Return (x, y) of the center of cell containing provided text 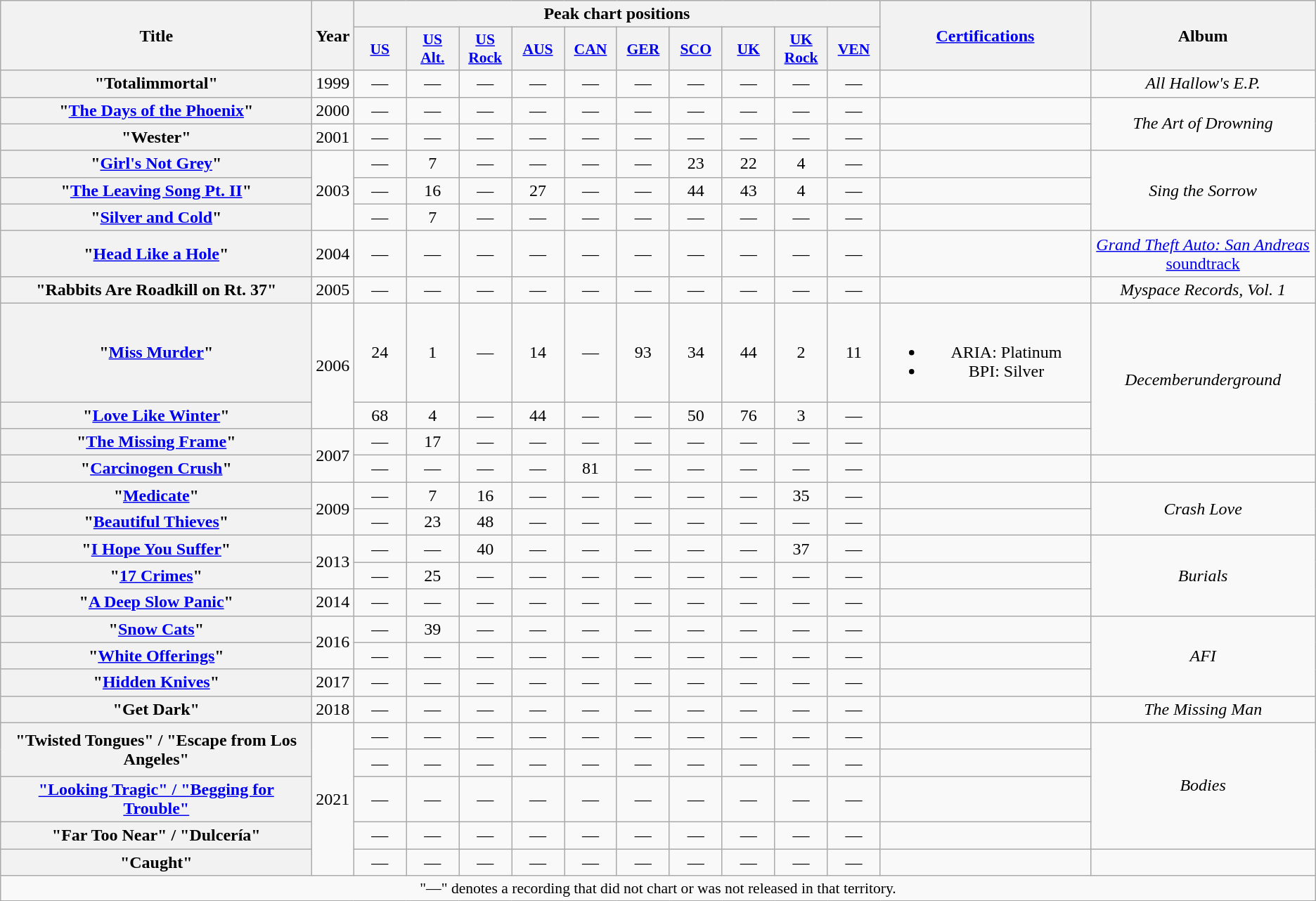
3 (801, 415)
93 (643, 352)
14 (538, 352)
UK (748, 49)
US (380, 49)
The Art of Drowning (1203, 124)
"The Leaving Song Pt. II" (156, 190)
UKRock (801, 49)
2018 (333, 709)
"Hidden Knives" (156, 682)
"Miss Murder" (156, 352)
All Hallow's E.P. (1203, 84)
Peak chart positions (617, 14)
81 (591, 469)
"White Offerings" (156, 656)
2016 (333, 642)
Year (333, 35)
USRock (485, 49)
SCO (696, 49)
"Medicate" (156, 495)
"Carcinogen Crush" (156, 469)
43 (748, 190)
Album (1203, 35)
GER (643, 49)
2021 (333, 798)
"17 Crimes" (156, 576)
"Rabbits Are Roadkill on Rt. 37" (156, 290)
2004 (333, 253)
AFI (1203, 656)
Decemberunderground (1203, 379)
"Totalimmortal" (156, 84)
"Looking Tragic" / "Begging for Trouble" (156, 798)
Certifications (986, 35)
2013 (333, 562)
"Love Like Winter" (156, 415)
"Head Like a Hole" (156, 253)
1 (433, 352)
CAN (591, 49)
The Missing Man (1203, 709)
2007 (333, 455)
USAlt. (433, 49)
2 (801, 352)
"Beautiful Thieves" (156, 522)
24 (380, 352)
2006 (333, 365)
Bodies (1203, 786)
Grand Theft Auto: San Andreas soundtrack (1203, 253)
Title (156, 35)
40 (485, 549)
AUS (538, 49)
"Far Too Near" / "Dulcería" (156, 835)
"The Days of the Phoenix" (156, 110)
Sing the Sorrow (1203, 190)
"Get Dark" (156, 709)
"A Deep Slow Panic" (156, 602)
35 (801, 495)
37 (801, 549)
17 (433, 442)
50 (696, 415)
"Girl's Not Grey" (156, 164)
22 (748, 164)
2005 (333, 290)
2003 (333, 190)
68 (380, 415)
2014 (333, 602)
2001 (333, 137)
"Silver and Cold" (156, 217)
"Wester" (156, 137)
2000 (333, 110)
"—" denotes a recording that did not chart or was not released in that territory. (658, 888)
39 (433, 629)
"The Missing Frame" (156, 442)
11 (853, 352)
34 (696, 352)
"I Hope You Suffer" (156, 549)
1999 (333, 84)
Crash Love (1203, 509)
48 (485, 522)
27 (538, 190)
ARIA: PlatinumBPI: Silver (986, 352)
2009 (333, 509)
25 (433, 576)
2017 (333, 682)
VEN (853, 49)
"Snow Cats" (156, 629)
"Caught" (156, 862)
"Twisted Tongues" / "Escape from Los Angeles" (156, 749)
Burials (1203, 576)
Myspace Records, Vol. 1 (1203, 290)
76 (748, 415)
